Determine the (X, Y) coordinate at the center of the cell enclosing the given text.  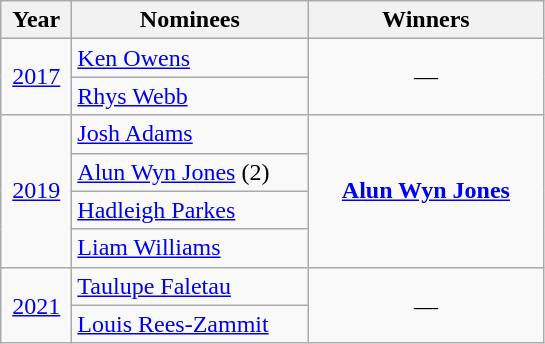
Year (36, 20)
Hadleigh Parkes (190, 210)
Nominees (190, 20)
2021 (36, 305)
Josh Adams (190, 134)
Alun Wyn Jones (426, 191)
2017 (36, 77)
Louis Rees-Zammit (190, 324)
Liam Williams (190, 248)
Rhys Webb (190, 96)
Alun Wyn Jones (2) (190, 172)
2019 (36, 191)
Ken Owens (190, 58)
Winners (426, 20)
Taulupe Faletau (190, 286)
